Search for the cell housing the specified text and yield its (x, y) center coordinate. 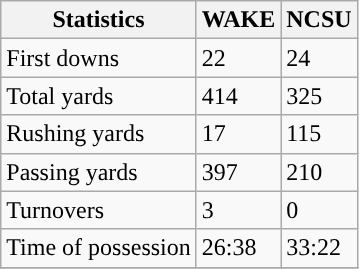
Statistics (99, 20)
Rushing yards (99, 134)
3 (238, 210)
NCSU (319, 20)
210 (319, 172)
26:38 (238, 248)
Time of possession (99, 248)
33:22 (319, 248)
17 (238, 134)
325 (319, 96)
Passing yards (99, 172)
First downs (99, 58)
0 (319, 210)
WAKE (238, 20)
Turnovers (99, 210)
115 (319, 134)
414 (238, 96)
397 (238, 172)
22 (238, 58)
24 (319, 58)
Total yards (99, 96)
